Capture the cell that displays the provided text and extract its [x, y] central coordinate. 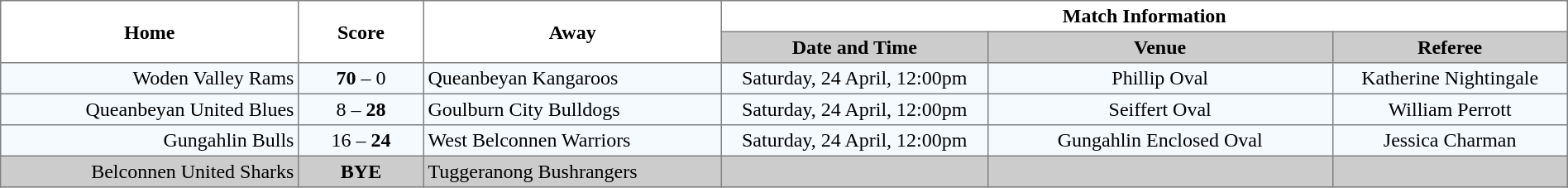
16 – 24 [361, 141]
Jessica Charman [1450, 141]
Home [150, 31]
Gungahlin Enclosed Oval [1159, 141]
Seiffert Oval [1159, 109]
Score [361, 31]
Phillip Oval [1159, 79]
West Belconnen Warriors [572, 141]
Date and Time [854, 47]
Belconnen United Sharks [150, 171]
Referee [1450, 47]
Tuggeranong Bushrangers [572, 171]
Goulburn City Bulldogs [572, 109]
BYE [361, 171]
William Perrott [1450, 109]
Match Information [1145, 17]
8 – 28 [361, 109]
70 – 0 [361, 79]
Venue [1159, 47]
Gungahlin Bulls [150, 141]
Katherine Nightingale [1450, 79]
Away [572, 31]
Woden Valley Rams [150, 79]
Queanbeyan United Blues [150, 109]
Queanbeyan Kangaroos [572, 79]
